Output the [x, y] coordinate of the center of the cell containing the given text.  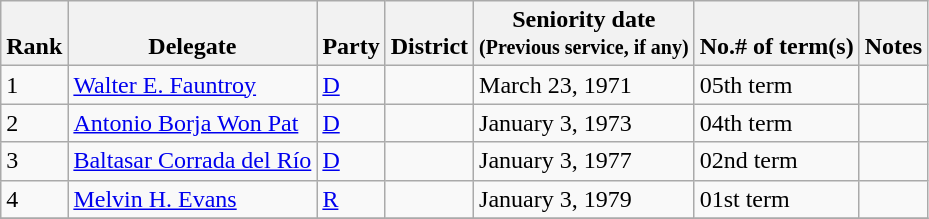
Rank [34, 34]
District [429, 34]
01st term [776, 199]
R [351, 199]
3 [34, 161]
Party [351, 34]
January 3, 1977 [584, 161]
March 23, 1971 [584, 85]
No.# of term(s) [776, 34]
Melvin H. Evans [192, 199]
02nd term [776, 161]
Notes [893, 34]
04th term [776, 123]
Antonio Borja Won Pat [192, 123]
January 3, 1973 [584, 123]
05th term [776, 85]
1 [34, 85]
Walter E. Fauntroy [192, 85]
January 3, 1979 [584, 199]
4 [34, 199]
Delegate [192, 34]
2 [34, 123]
Seniority date(Previous service, if any) [584, 34]
Baltasar Corrada del Río [192, 161]
